Extract the [X, Y] coordinate from the center of the cell holding the provided text.  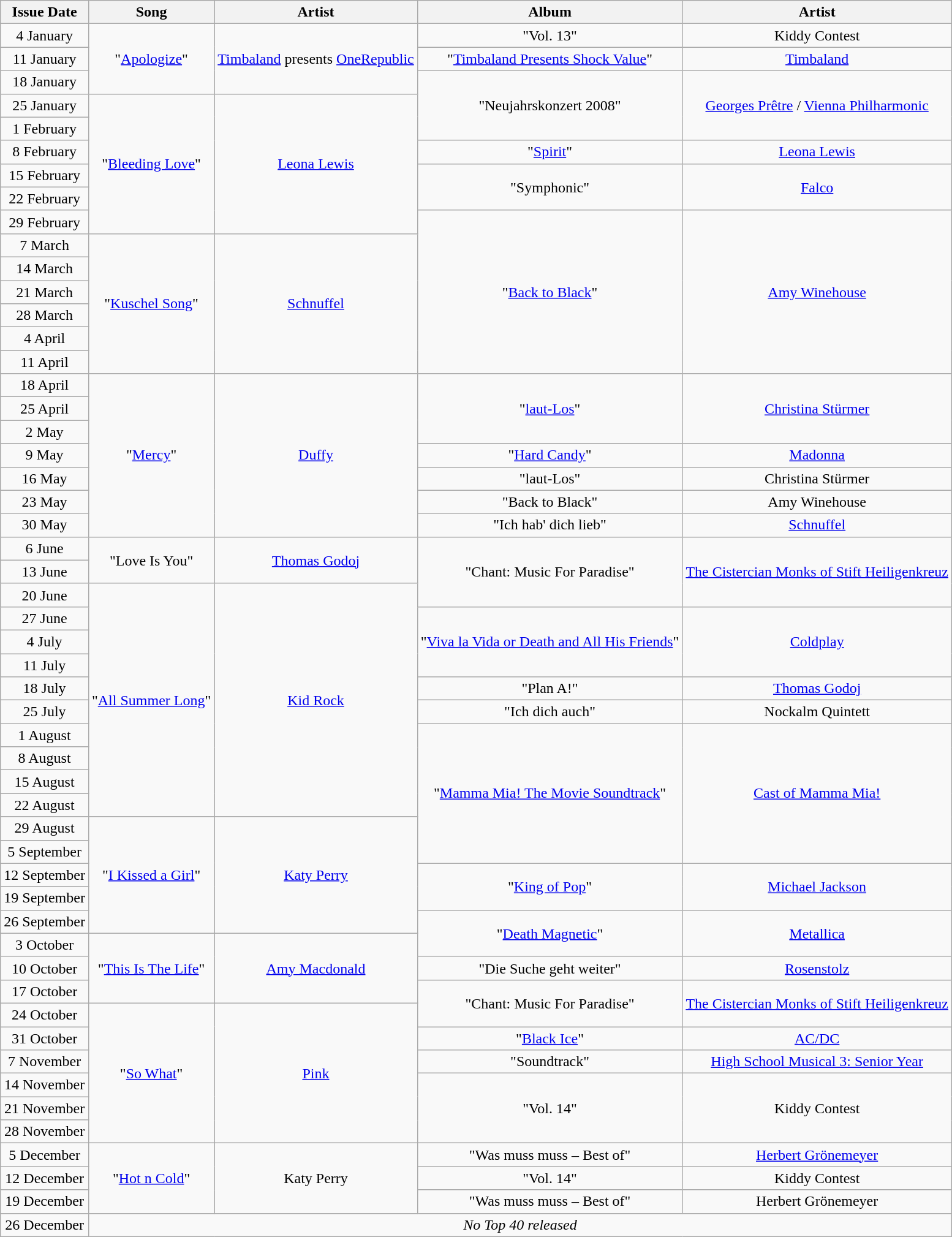
18 July [45, 689]
27 June [45, 618]
4 April [45, 339]
"Love Is You" [151, 560]
12 September [45, 875]
Falco [817, 187]
Kid Rock [316, 700]
8 February [45, 152]
18 January [45, 82]
28 March [45, 316]
Cast of Mamma Mia! [817, 793]
11 July [45, 665]
11 April [45, 362]
15 February [45, 175]
15 August [45, 782]
"Kuschel Song" [151, 303]
Song [151, 12]
"All Summer Long" [151, 700]
"Ich dich auch" [550, 712]
"Death Magnetic" [550, 933]
21 March [45, 292]
"Mamma Mia! The Movie Soundtrack" [550, 793]
"Neujahrskonzert 2008" [550, 105]
"Bleeding Love" [151, 164]
Timbaland [817, 59]
25 January [45, 105]
9 May [45, 455]
31 October [45, 1038]
"Viva la Vida or Death and All His Friends" [550, 641]
25 April [45, 409]
25 July [45, 712]
14 November [45, 1085]
"Vol. 13" [550, 36]
Amy Macdonald [316, 968]
21 November [45, 1108]
"Timbaland Presents Shock Value" [550, 59]
6 June [45, 548]
"Plan A!" [550, 689]
"Hot n Cold" [151, 1178]
Michael Jackson [817, 887]
16 May [45, 479]
20 June [45, 595]
"Black Ice" [550, 1038]
14 March [45, 268]
Timbaland presents OneRepublic [316, 59]
7 November [45, 1062]
1 February [45, 129]
26 September [45, 921]
3 October [45, 945]
"Mercy" [151, 455]
"I Kissed a Girl" [151, 875]
24 October [45, 1015]
2 May [45, 432]
22 August [45, 805]
12 December [45, 1178]
High School Musical 3: Senior Year [817, 1062]
11 January [45, 59]
Metallica [817, 933]
4 January [45, 36]
"So What" [151, 1073]
10 October [45, 968]
Pink [316, 1073]
Rosenstolz [817, 968]
"Symphonic" [550, 187]
Issue Date [45, 12]
Coldplay [817, 641]
"Soundtrack" [550, 1062]
Georges Prêtre / Vienna Philharmonic [817, 105]
19 September [45, 898]
30 May [45, 525]
Album [550, 12]
28 November [45, 1132]
22 February [45, 199]
23 May [45, 502]
5 December [45, 1155]
17 October [45, 991]
"Spirit" [550, 152]
4 July [45, 641]
19 December [45, 1201]
"This Is The Life" [151, 968]
"Apologize" [151, 59]
18 April [45, 385]
Nockalm Quintett [817, 712]
8 August [45, 758]
26 December [45, 1225]
Madonna [817, 455]
29 August [45, 828]
7 March [45, 245]
"Die Suche geht weiter" [550, 968]
AC/DC [817, 1038]
1 August [45, 735]
29 February [45, 222]
Duffy [316, 455]
"Ich hab' dich lieb" [550, 525]
No Top 40 released [519, 1225]
"King of Pop" [550, 887]
5 September [45, 852]
"Hard Candy" [550, 455]
13 June [45, 572]
